Capture the cell that displays the provided text and extract its (X, Y) central coordinate. 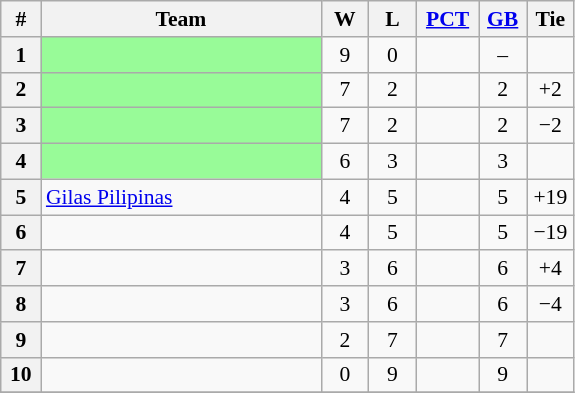
10 (21, 375)
+19 (550, 197)
1 (21, 55)
# (21, 19)
PCT (448, 19)
– (503, 55)
−4 (550, 304)
−19 (550, 233)
8 (21, 304)
−2 (550, 126)
GB (503, 19)
Team (181, 19)
Tie (550, 19)
L (393, 19)
W (345, 19)
+4 (550, 269)
Gilas Pilipinas (181, 197)
+2 (550, 90)
